From the cell containing the given text, extract its center point as [x, y] coordinate. 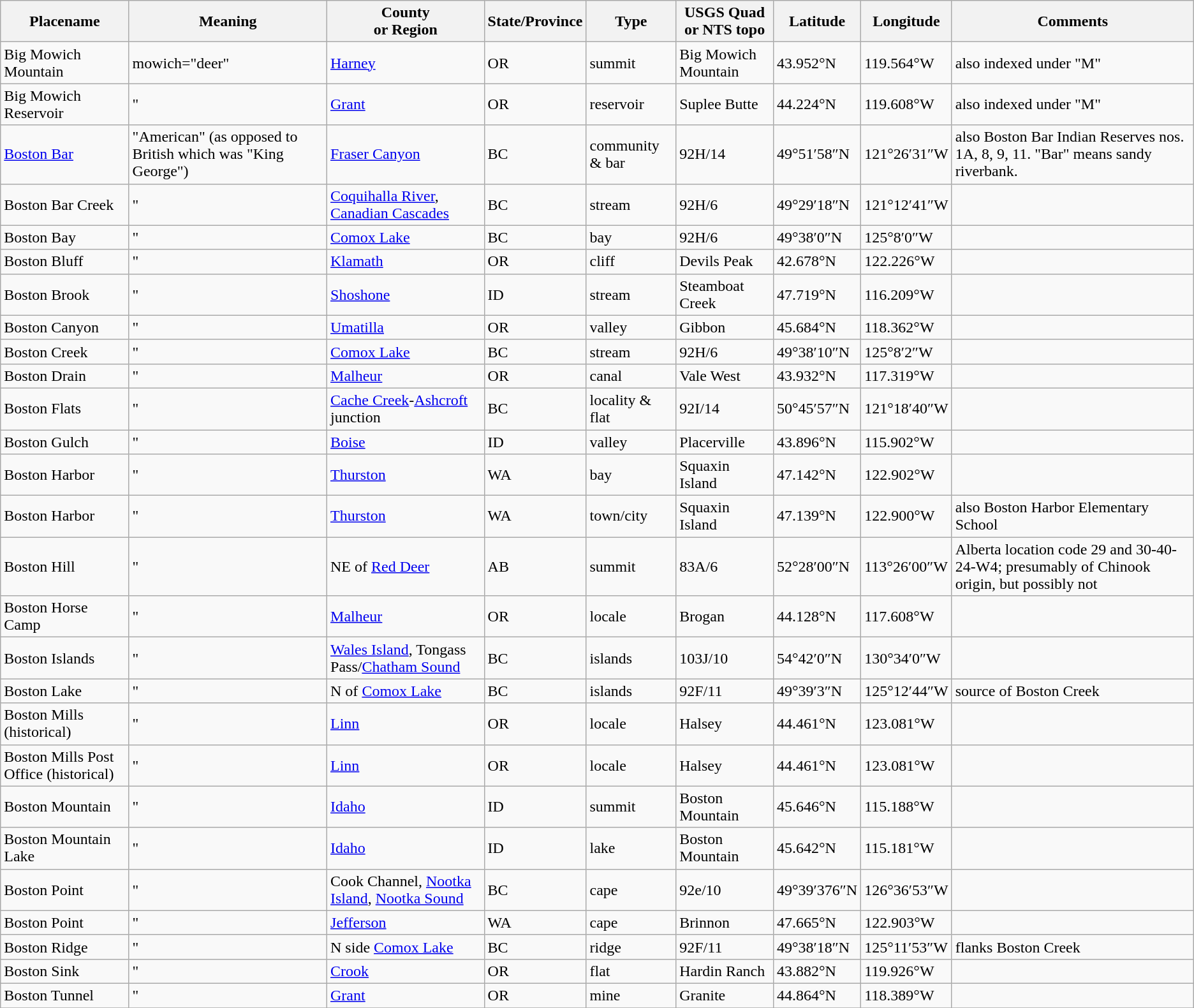
117.319°W [907, 376]
Granite [725, 995]
92H/14 [725, 154]
Boston Creek [65, 352]
49°38′18″N [816, 947]
47.139°N [816, 517]
45.642°N [816, 849]
Boston Flats [65, 408]
NE of Red Deer [406, 567]
Boise [406, 442]
Boston Bar [65, 154]
115.188°W [907, 806]
52°28′00″N [816, 567]
43.952°N [816, 63]
AB [535, 567]
125°11′53″W [907, 947]
122.226°W [907, 262]
Brogan [725, 616]
N of Comox Lake [406, 691]
49°29′18″N [816, 204]
Coquihalla River,Canadian Cascades [406, 204]
flanks Boston Creek [1073, 947]
121°18′40″W [907, 408]
118.362°W [907, 327]
Boston Horse Camp [65, 616]
92e/10 [725, 889]
Boston Gulch [65, 442]
Alberta location code 29 and 30-40-24-W4; presumably of Chinook origin, but possibly not [1073, 567]
Jefferson [406, 923]
115.181°W [907, 849]
Shoshone [406, 295]
Vale West [725, 376]
49°38′10″N [816, 352]
locality & flat [631, 408]
Boston Bar Creek [65, 204]
reservoir [631, 105]
117.608°W [907, 616]
43.932°N [816, 376]
Umatilla [406, 327]
115.902°W [907, 442]
Big Mowich Reservoir [65, 105]
Boston Bay [65, 237]
canal [631, 376]
Boston Hill [65, 567]
45.646°N [816, 806]
130°34′0″W [907, 658]
Wales Island, Tongass Pass/Chatham Sound [406, 658]
town/city [631, 517]
49°39′3″N [816, 691]
Devils Peak [725, 262]
122.902°W [907, 475]
source of Boston Creek [1073, 691]
N side Comox Lake [406, 947]
Boston Mills (historical) [65, 723]
83A/6 [725, 567]
also Boston Harbor Elementary School [1073, 517]
121°12′41″W [907, 204]
"American" (as opposed to British which was "King George") [228, 154]
Boston Sink [65, 971]
47.719°N [816, 295]
47.665°N [816, 923]
Placename [65, 22]
121°26′31″W [907, 154]
Longitude [907, 22]
Cache Creek-Ashcroft junction [406, 408]
103J/10 [725, 658]
Boston Mountain Lake [65, 849]
Crook [406, 971]
125°8′2″W [907, 352]
49°38′0″N [816, 237]
44.224°N [816, 105]
State/Province [535, 22]
Fraser Canyon [406, 154]
44.864°N [816, 995]
mowich="deer" [228, 63]
126°36′53″W [907, 889]
Type [631, 22]
mine [631, 995]
119.926°W [907, 971]
49°51′58″N [816, 154]
Suplee Butte [725, 105]
USGS Quador NTS topo [725, 22]
cliff [631, 262]
118.389°W [907, 995]
122.900°W [907, 517]
113°26′00″W [907, 567]
Countyor Region [406, 22]
Latitude [816, 22]
Steamboat Creek [725, 295]
Brinnon [725, 923]
Harney [406, 63]
also Boston Bar Indian Reserves nos. 1A, 8, 9, 11. "Bar" means sandy riverbank. [1073, 154]
42.678°N [816, 262]
125°12′44″W [907, 691]
Hardin Ranch [725, 971]
45.684°N [816, 327]
49°39′376″N [816, 889]
125°8′0″W [907, 237]
flat [631, 971]
54°42′0″N [816, 658]
Cook Channel, Nootka Island, Nootka Sound [406, 889]
lake [631, 849]
92I/14 [725, 408]
Boston Drain [65, 376]
122.903°W [907, 923]
50°45′57″N [816, 408]
119.608°W [907, 105]
Boston Lake [65, 691]
Placerville [725, 442]
Comments [1073, 22]
43.896°N [816, 442]
Boston Ridge [65, 947]
community & bar [631, 154]
Boston Bluff [65, 262]
Boston Tunnel [65, 995]
47.142°N [816, 475]
119.564°W [907, 63]
Klamath [406, 262]
Boston Canyon [65, 327]
Boston Brook [65, 295]
43.882°N [816, 971]
ridge [631, 947]
116.209°W [907, 295]
Boston Mills Post Office (historical) [65, 766]
Gibbon [725, 327]
Meaning [228, 22]
44.128°N [816, 616]
Boston Islands [65, 658]
